Locate the cell with the specified text and output its (x, y) center coordinate. 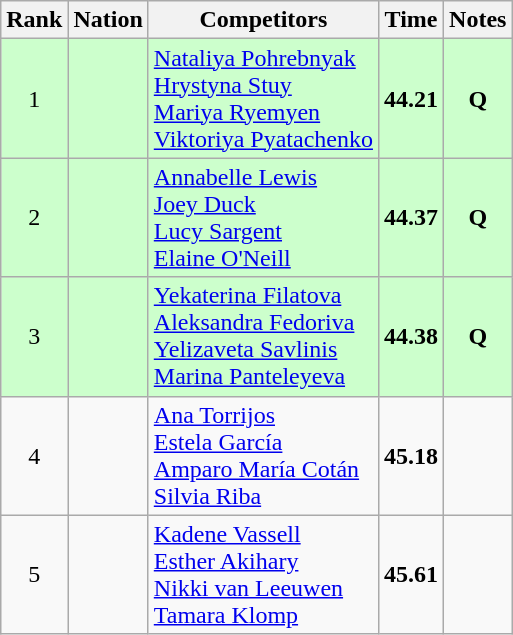
45.18 (410, 456)
Rank (34, 20)
Nataliya PohrebnyakHrystyna StuyMariya RyemyenViktoriya Pyatachenko (263, 98)
Notes (478, 20)
45.61 (410, 574)
44.38 (410, 336)
1 (34, 98)
44.21 (410, 98)
Kadene VassellEsther AkiharyNikki van LeeuwenTamara Klomp (263, 574)
Ana TorrijosEstela GarcíaAmparo María CotánSilvia Riba (263, 456)
3 (34, 336)
Time (410, 20)
Nation (108, 20)
Annabelle LewisJoey DuckLucy SargentElaine O'Neill (263, 218)
Competitors (263, 20)
Yekaterina FilatovaAleksandra FedorivaYelizaveta SavlinisMarina Panteleyeva (263, 336)
5 (34, 574)
44.37 (410, 218)
4 (34, 456)
2 (34, 218)
